Extract the [x, y] coordinate from the center of the cell holding the provided text.  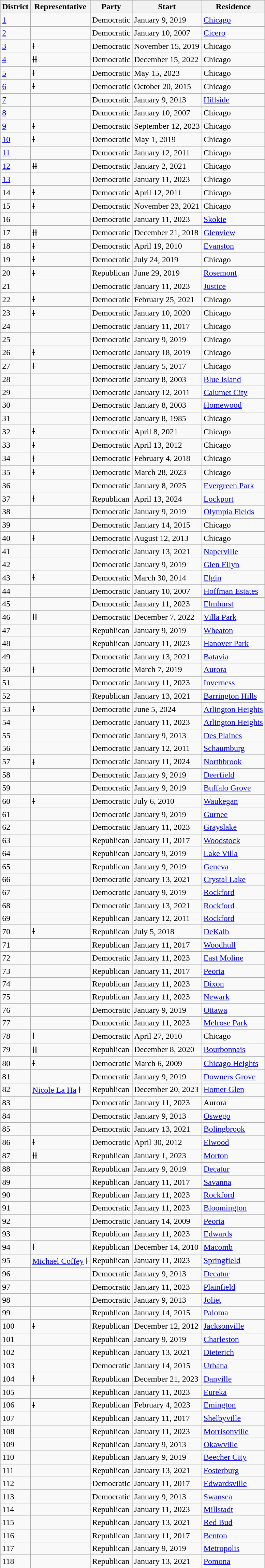
Nicole La Ha Ɨ [60, 1090]
6 [15, 87]
Charleston [233, 1340]
December 12, 2012 [167, 1326]
Melrose Park [233, 1023]
Red Bud [233, 1522]
Plainfield [233, 1287]
Macomb [233, 1247]
January 1, 2023 [167, 1156]
63 [15, 840]
53 [15, 709]
Evergreen Park [233, 485]
Paloma [233, 1313]
56 [15, 748]
118 [15, 1562]
June 29, 2019 [167, 273]
30 [15, 405]
Bourbonnais [233, 1050]
84 [15, 1116]
18 [15, 246]
32 [15, 432]
27 [15, 366]
51 [15, 683]
Lake Villa [233, 853]
24 [15, 326]
50 [15, 670]
December 20, 2023 [167, 1090]
5 [15, 73]
Rosemont [233, 273]
Representative [60, 7]
Hoffman Estates [233, 591]
90 [15, 1195]
116 [15, 1536]
108 [15, 1431]
67 [15, 892]
54 [15, 723]
Elgin [233, 578]
December 7, 2022 [167, 617]
31 [15, 418]
District [15, 7]
10 [15, 140]
109 [15, 1444]
East Moline [233, 958]
42 [15, 564]
December 14, 2010 [167, 1247]
45 [15, 604]
July 6, 2010 [167, 801]
70 [15, 932]
73 [15, 971]
Crystal Lake [233, 879]
83 [15, 1103]
85 [15, 1129]
July 5, 2018 [167, 932]
Skokie [233, 219]
65 [15, 866]
99 [15, 1313]
12 [15, 166]
14 [15, 193]
75 [15, 997]
86 [15, 1142]
DeKalb [233, 932]
Barrington Hills [233, 696]
Inverness [233, 683]
April 19, 2010 [167, 246]
Morrisonville [233, 1431]
Gurnee [233, 814]
Dixon [233, 984]
69 [15, 919]
87 [15, 1156]
January 10, 2020 [167, 313]
January 11, 2024 [167, 762]
92 [15, 1221]
101 [15, 1340]
Calumet City [233, 392]
Blue Island [233, 379]
Elmhurst [233, 604]
105 [15, 1392]
37 [15, 499]
21 [15, 286]
January 5, 2017 [167, 366]
97 [15, 1287]
Michael Coffey Ɨ [60, 1261]
41 [15, 551]
January 2, 2021 [167, 166]
39 [15, 525]
October 20, 2015 [167, 87]
April 13, 2012 [167, 445]
Edwardsville [233, 1483]
1 [15, 20]
49 [15, 656]
February 25, 2021 [167, 300]
77 [15, 1023]
Deerfield [233, 775]
36 [15, 485]
Hanover Park [233, 643]
79 [15, 1050]
Beecher City [233, 1457]
December 15, 2022 [167, 59]
April 12, 2011 [167, 193]
19 [15, 260]
Justice [233, 286]
Glen Ellyn [233, 564]
Olympia Fields [233, 512]
Naperville [233, 551]
107 [15, 1418]
November 15, 2019 [167, 46]
January 8, 2025 [167, 485]
Cicero [233, 33]
December 21, 2023 [167, 1379]
March 28, 2023 [167, 472]
25 [15, 339]
Danville [233, 1379]
Okawville [233, 1444]
April 27, 2010 [167, 1036]
Schaumburg [233, 748]
July 24, 2019 [167, 260]
13 [15, 179]
January 8, 1985 [167, 418]
94 [15, 1247]
Residence [233, 7]
88 [15, 1169]
Hillside [233, 100]
Woodhull [233, 945]
May 1, 2019 [167, 140]
114 [15, 1509]
Newark [233, 997]
Swansea [233, 1496]
28 [15, 379]
59 [15, 788]
January 18, 2019 [167, 353]
91 [15, 1208]
46 [15, 617]
Urbana [233, 1366]
66 [15, 879]
Glenview [233, 233]
April 30, 2012 [167, 1142]
Chicago Heights [233, 1063]
64 [15, 853]
Wheaton [233, 630]
Savanna [233, 1182]
17 [15, 233]
29 [15, 392]
89 [15, 1182]
Dieterich [233, 1353]
58 [15, 775]
Benton [233, 1536]
April 8, 2021 [167, 432]
January 14, 2009 [167, 1221]
Party [111, 7]
Fosterburg [233, 1470]
Jacksonville [233, 1326]
Woodstock [233, 840]
115 [15, 1522]
Geneva [233, 866]
57 [15, 762]
Metropolis [233, 1549]
38 [15, 512]
44 [15, 591]
March 30, 2014 [167, 578]
71 [15, 945]
Villa Park [233, 617]
82 [15, 1090]
Oswego [233, 1116]
112 [15, 1483]
November 23, 2021 [167, 206]
20 [15, 273]
72 [15, 958]
Morton [233, 1156]
Eureka [233, 1392]
7 [15, 100]
Start [167, 7]
Northbrook [233, 762]
34 [15, 459]
Homer Glen [233, 1090]
23 [15, 313]
September 12, 2023 [167, 126]
104 [15, 1379]
Batavia [233, 656]
16 [15, 219]
61 [15, 814]
May 15, 2023 [167, 73]
Shelbyville [233, 1418]
Springfield [233, 1261]
Millstadt [233, 1509]
78 [15, 1036]
9 [15, 126]
December 21, 2018 [167, 233]
80 [15, 1063]
Ottawa [233, 1010]
43 [15, 578]
110 [15, 1457]
113 [15, 1496]
40 [15, 538]
Downers Grove [233, 1076]
June 5, 2024 [167, 709]
Waukegan [233, 801]
March 6, 2009 [167, 1063]
62 [15, 827]
81 [15, 1076]
Pomona [233, 1562]
Emington [233, 1405]
December 8, 2020 [167, 1050]
Grayslake [233, 827]
4 [15, 59]
2 [15, 33]
48 [15, 643]
Bolingbrook [233, 1129]
98 [15, 1300]
Buffalo Grove [233, 788]
26 [15, 353]
15 [15, 206]
Bloomington [233, 1208]
47 [15, 630]
52 [15, 696]
35 [15, 472]
103 [15, 1366]
100 [15, 1326]
February 4, 2018 [167, 459]
February 4, 2023 [167, 1405]
March 7, 2019 [167, 670]
33 [15, 445]
96 [15, 1274]
22 [15, 300]
11 [15, 153]
Evanston [233, 246]
55 [15, 736]
April 13, 2024 [167, 499]
106 [15, 1405]
Edwards [233, 1234]
3 [15, 46]
76 [15, 1010]
117 [15, 1549]
Homewood [233, 405]
111 [15, 1470]
74 [15, 984]
Joliet [233, 1300]
8 [15, 113]
95 [15, 1261]
August 12, 2013 [167, 538]
Lockport [233, 499]
93 [15, 1234]
60 [15, 801]
68 [15, 905]
Des Plaines [233, 736]
Elwood [233, 1142]
102 [15, 1353]
